For the text-containing cell, return its midpoint in [X, Y] coordinate format. 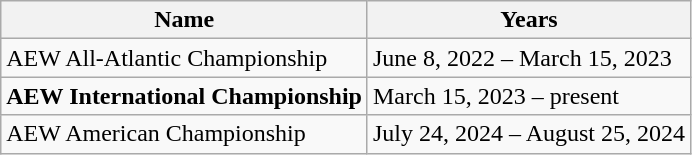
July 24, 2024 – August 25, 2024 [528, 134]
Name [184, 20]
AEW All-Atlantic Championship [184, 58]
Years [528, 20]
AEW American Championship [184, 134]
AEW International Championship [184, 96]
March 15, 2023 – present [528, 96]
June 8, 2022 – March 15, 2023 [528, 58]
